Return the [x, y] coordinate for the center point of the cell that contains the specified text.  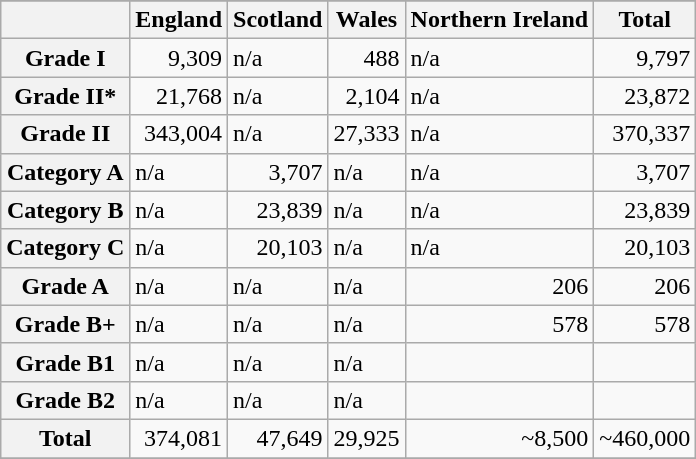
29,925 [366, 438]
Category B [66, 210]
21,768 [179, 96]
343,004 [179, 134]
370,337 [645, 134]
47,649 [278, 438]
9,309 [179, 58]
~460,000 [645, 438]
Northern Ireland [500, 20]
Wales [366, 20]
27,333 [366, 134]
374,081 [179, 438]
Grade I [66, 58]
488 [366, 58]
23,872 [645, 96]
2,104 [366, 96]
England [179, 20]
~8,500 [500, 438]
9,797 [645, 58]
Category C [66, 248]
Grade B+ [66, 324]
Category A [66, 172]
Grade II [66, 134]
Grade A [66, 286]
Grade B1 [66, 362]
Grade B2 [66, 400]
Scotland [278, 20]
Grade II* [66, 96]
